For the text-containing cell, return its midpoint in [X, Y] coordinate format. 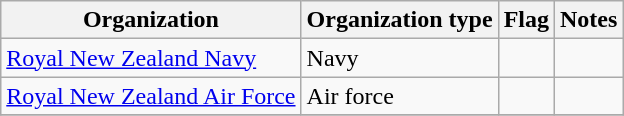
Royal New Zealand Air Force [151, 96]
Notes [589, 20]
Air force [400, 96]
Organization type [400, 20]
Royal New Zealand Navy [151, 58]
Navy [400, 58]
Organization [151, 20]
Flag [526, 20]
